Extract the [x, y] coordinate from the center of the cell holding the provided text.  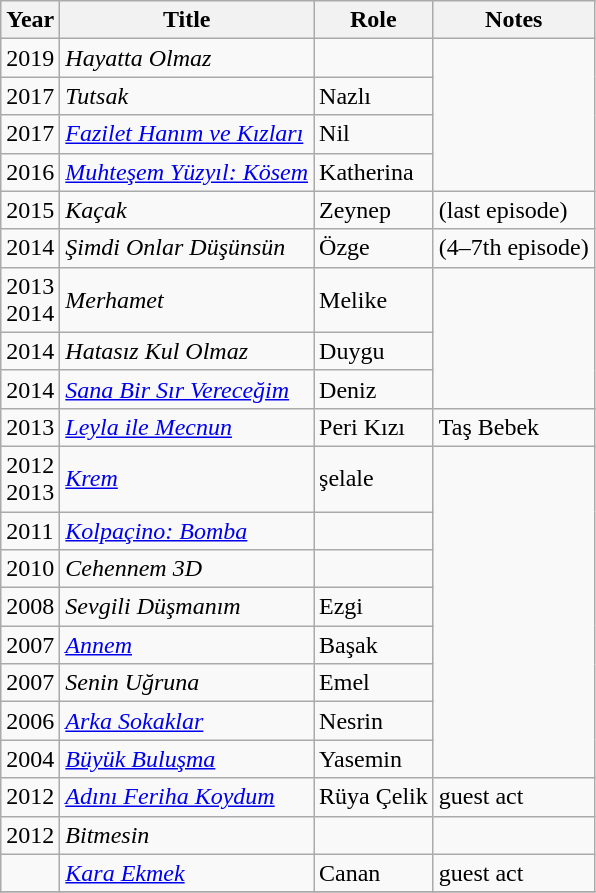
(last episode) [514, 210]
Arka Sokaklar [187, 721]
Bitmesin [187, 835]
Hatasız Kul Olmaz [187, 351]
Role [374, 20]
Cehennem 3D [187, 569]
Sana Bir Sır Vereceğim [187, 389]
Şimdi Onlar Düşünsün [187, 248]
2016 [30, 172]
Büyük Buluşma [187, 759]
Sevgili Düşmanım [187, 607]
Emel [374, 683]
Nil [374, 134]
Fazilet Hanım ve Kızları [187, 134]
Merhamet [187, 300]
2019 [30, 58]
2011 [30, 531]
2006 [30, 721]
2008 [30, 607]
Taş Bebek [514, 427]
Tutsak [187, 96]
2010 [30, 569]
Melike [374, 300]
Year [30, 20]
şelale [374, 478]
Notes [514, 20]
Başak [374, 645]
2004 [30, 759]
2013 [30, 427]
Peri Kızı [374, 427]
Duygu [374, 351]
Senin Uğruna [187, 683]
Zeynep [374, 210]
Muhteşem Yüzyıl: Kösem [187, 172]
Nazlı [374, 96]
Krem [187, 478]
Hayatta Olmaz [187, 58]
(4–7th episode) [514, 248]
Annem [187, 645]
Kara Ekmek [187, 873]
Kolpaçino: Bomba [187, 531]
20132014 [30, 300]
Canan [374, 873]
Title [187, 20]
Leyla ile Mecnun [187, 427]
Katherina [374, 172]
Yasemin [374, 759]
Özge [374, 248]
Ezgi [374, 607]
Adını Feriha Koydum [187, 797]
20122013 [30, 478]
Rüya Çelik [374, 797]
2015 [30, 210]
Nesrin [374, 721]
Deniz [374, 389]
Kaçak [187, 210]
